Capture the cell that displays the provided text and extract its (X, Y) central coordinate. 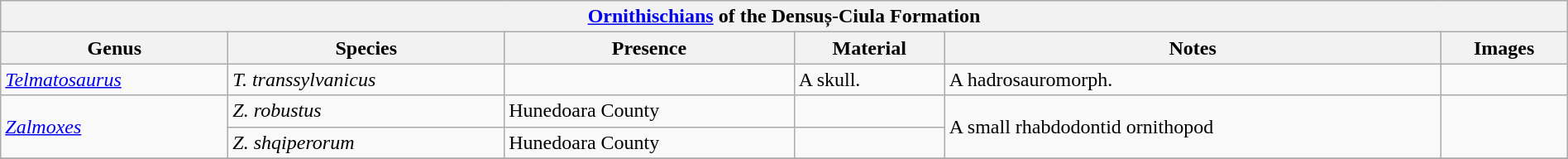
A skull. (869, 79)
Ornithischians of the Densuș-Ciula Formation (784, 17)
T. transsylvanicus (366, 79)
Material (869, 48)
Zalmoxes (114, 127)
Images (1503, 48)
Z. robustus (366, 111)
A small rhabdodontid ornithopod (1193, 127)
Species (366, 48)
Genus (114, 48)
Presence (649, 48)
Notes (1193, 48)
A hadrosauromorph. (1193, 79)
Z. shqiperorum (366, 142)
Telmatosaurus (114, 79)
